Pinpoint the cell where the given text exists, returning its (x, y) midpoint coordinate. 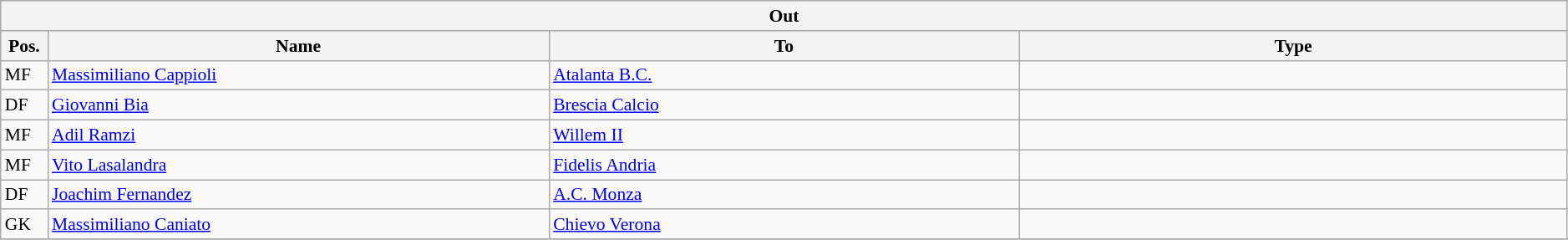
Brescia Calcio (784, 105)
Massimiliano Caniato (298, 225)
A.C. Monza (784, 195)
Vito Lasalandra (298, 165)
To (784, 46)
Willem II (784, 135)
Type (1293, 46)
Giovanni Bia (298, 105)
Out (784, 16)
Atalanta B.C. (784, 75)
Massimiliano Cappioli (298, 75)
GK (24, 225)
Adil Ramzi (298, 135)
Joachim Fernandez (298, 195)
Chievo Verona (784, 225)
Name (298, 46)
Fidelis Andria (784, 165)
Pos. (24, 46)
